From the cell containing the given text, extract its center point as (x, y) coordinate. 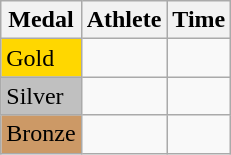
Silver (41, 96)
Time (199, 20)
Athlete (124, 20)
Bronze (41, 134)
Medal (41, 20)
Gold (41, 58)
